Extract the [x, y] coordinate from the center of the cell holding the provided text.  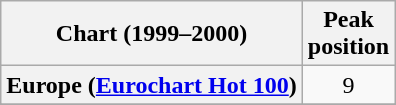
Peakposition [348, 34]
9 [348, 85]
Europe (Eurochart Hot 100) [152, 85]
Chart (1999–2000) [152, 34]
